Return the (x, y) coordinate for the center point of the cell that contains the specified text.  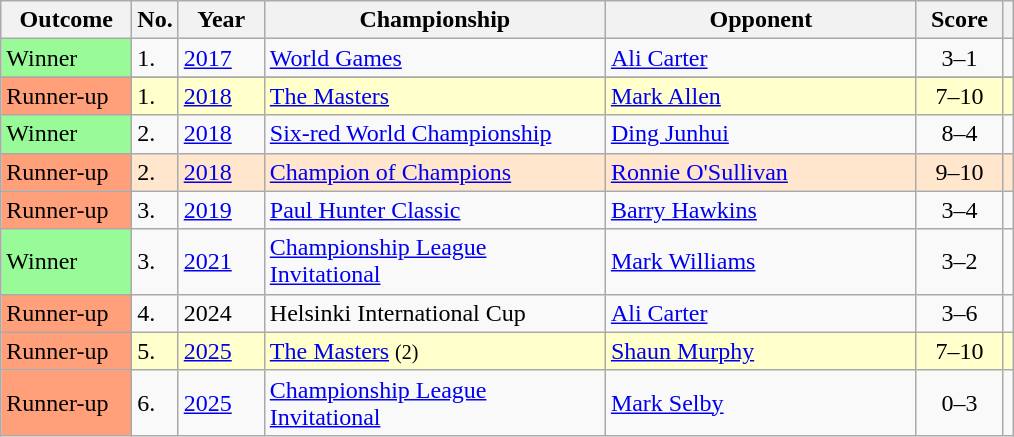
The Masters (2) (434, 351)
World Games (434, 58)
Paul Hunter Classic (434, 210)
The Masters (434, 96)
2017 (221, 58)
4. (155, 313)
2021 (221, 262)
Barry Hawkins (760, 210)
Score (959, 20)
Outcome (66, 20)
Ding Junhui (760, 134)
3–6 (959, 313)
2024 (221, 313)
3–2 (959, 262)
Opponent (760, 20)
0–3 (959, 402)
8–4 (959, 134)
5. (155, 351)
3–1 (959, 58)
Champion of Champions (434, 172)
Shaun Murphy (760, 351)
Ronnie O'Sullivan (760, 172)
2019 (221, 210)
Six-red World Championship (434, 134)
No. (155, 20)
Mark Selby (760, 402)
Helsinki International Cup (434, 313)
9–10 (959, 172)
Mark Allen (760, 96)
6. (155, 402)
Mark Williams (760, 262)
Year (221, 20)
3–4 (959, 210)
Championship (434, 20)
